Return the [x, y] coordinate for the center point of the cell that contains the specified text.  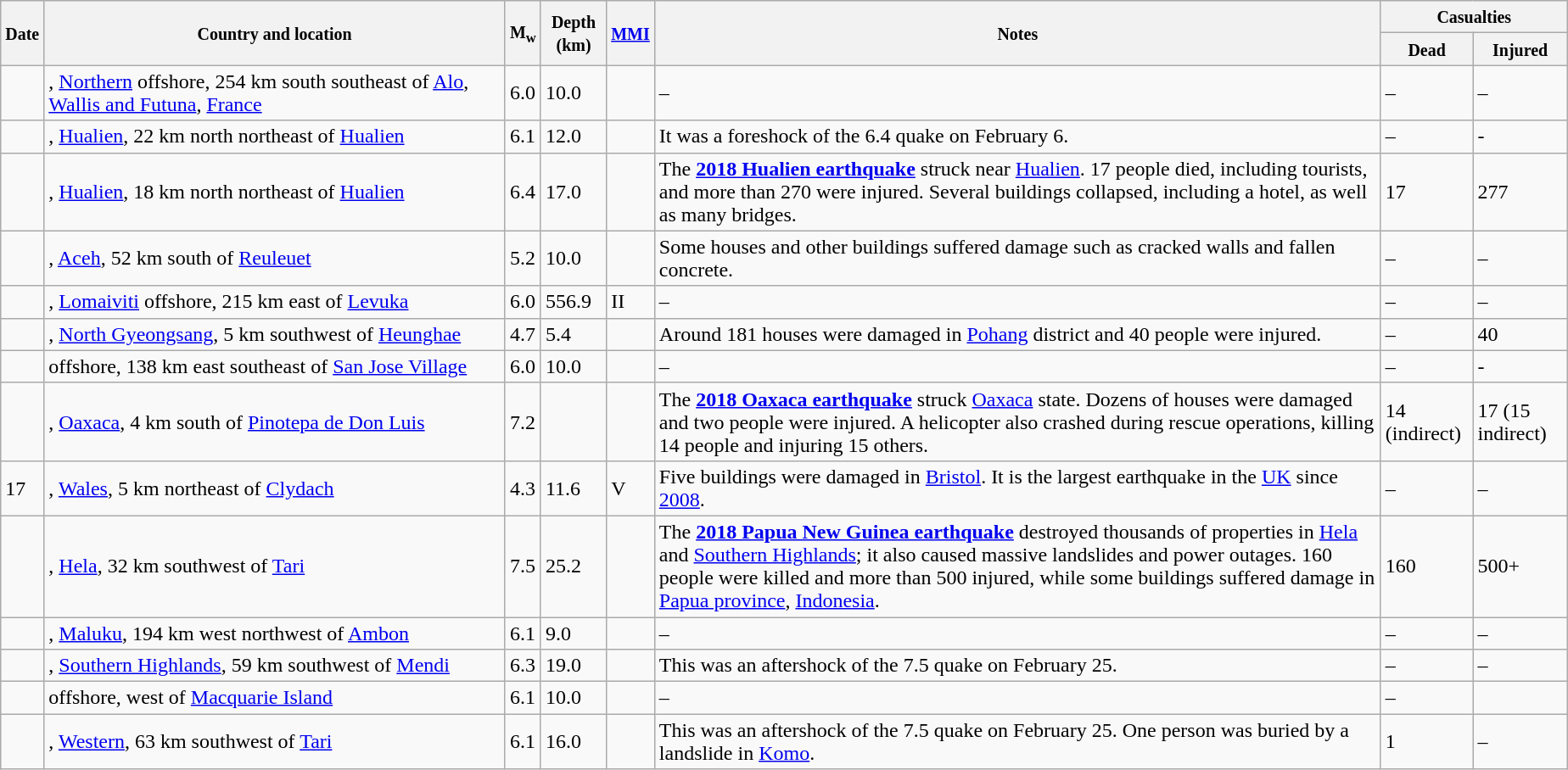
Some houses and other buildings suffered damage such as cracked walls and fallen concrete. [1017, 258]
, Lomaiviti offshore, 215 km east of Levuka [275, 302]
, North Gyeongsang, 5 km southwest of Heunghae [275, 334]
, Western, 63 km southwest of Tari [275, 741]
7.5 [523, 566]
, Hualien, 22 km north northeast of Hualien [275, 137]
Country and location [275, 33]
12.0 [574, 137]
, Oaxaca, 4 km south of Pinotepa de Don Luis [275, 421]
5.2 [523, 258]
5.4 [574, 334]
Notes [1017, 33]
9.0 [574, 633]
6.3 [523, 666]
11.6 [574, 488]
It was a foreshock of the 6.4 quake on February 6. [1017, 137]
Around 181 houses were damaged in Pohang district and 40 people were injured. [1017, 334]
17 (15 indirect) [1520, 421]
, Northern offshore, 254 km south southeast of Alo, Wallis and Futuna, France [275, 93]
277 [1520, 192]
II [631, 302]
Depth (km) [574, 33]
offshore, 138 km east southeast of San Jose Village [275, 366]
, Wales, 5 km northeast of Clydach [275, 488]
16.0 [574, 741]
Injured [1520, 49]
19.0 [574, 666]
17.0 [574, 192]
V [631, 488]
, Hela, 32 km southwest of Tari [275, 566]
Casualties [1474, 17]
Date [22, 33]
4.7 [523, 334]
4.3 [523, 488]
This was an aftershock of the 7.5 quake on February 25. One person was buried by a landslide in Komo. [1017, 741]
, Southern Highlands, 59 km southwest of Mendi [275, 666]
, Aceh, 52 km south of Reuleuet [275, 258]
, Hualien, 18 km north northeast of Hualien [275, 192]
556.9 [574, 302]
Dead [1427, 49]
160 [1427, 566]
7.2 [523, 421]
MMI [631, 33]
Mw [523, 33]
offshore, west of Macquarie Island [275, 698]
6.4 [523, 192]
14 (indirect) [1427, 421]
40 [1520, 334]
25.2 [574, 566]
500+ [1520, 566]
Five buildings were damaged in Bristol. It is the largest earthquake in the UK since 2008. [1017, 488]
, Maluku, 194 km west northwest of Ambon [275, 633]
1 [1427, 741]
This was an aftershock of the 7.5 quake on February 25. [1017, 666]
